Find where the given text appears and provide that cell's center as (x, y) coordinate. 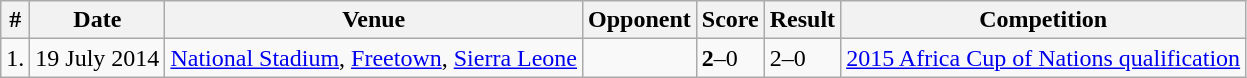
2015 Africa Cup of Nations qualification (1044, 58)
Result (802, 20)
Opponent (640, 20)
Competition (1044, 20)
Venue (374, 20)
Date (98, 20)
19 July 2014 (98, 58)
Score (730, 20)
1. (16, 58)
# (16, 20)
National Stadium, Freetown, Sierra Leone (374, 58)
